Provide the [X, Y] coordinate of the cell's center where the given text is located.  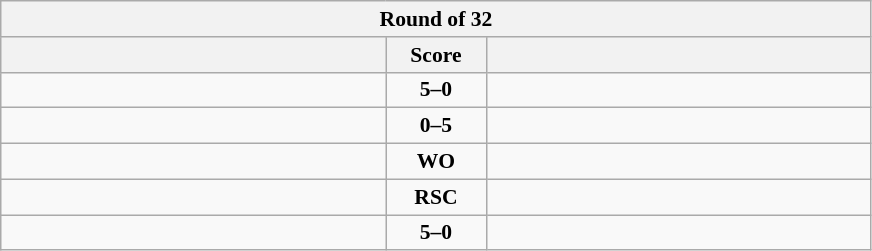
Score [436, 55]
0–5 [436, 126]
Round of 32 [436, 19]
WO [436, 162]
RSC [436, 197]
